From the cell containing the given text, extract its center point as (x, y) coordinate. 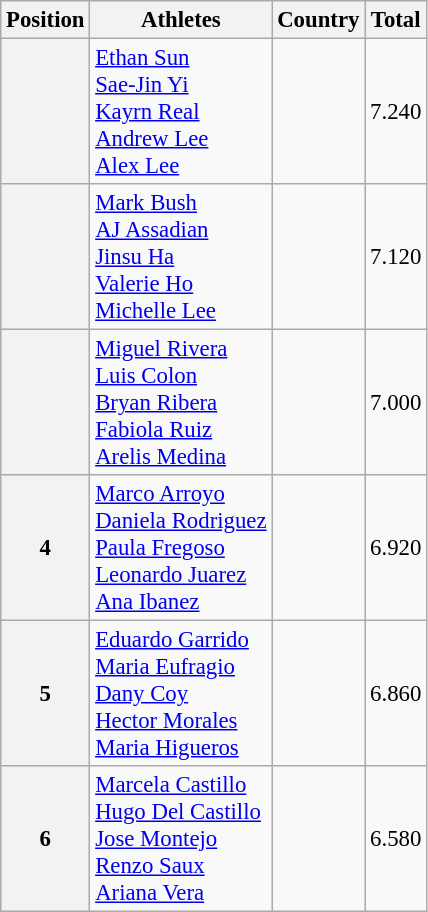
Ethan SunSae-Jin YiKayrn RealAndrew LeeAlex Lee (181, 112)
6.580 (396, 839)
7.240 (396, 112)
Miguel RiveraLuis ColonBryan RiberaFabiola RuizArelis Medina (181, 403)
Athletes (181, 20)
Mark BushAJ AssadianJinsu HaValerie HoMichelle Lee (181, 257)
6.920 (396, 548)
Marco ArroyoDaniela RodriguezPaula FregosoLeonardo JuarezAna Ibanez (181, 548)
Country (318, 20)
Total (396, 20)
5 (46, 694)
6 (46, 839)
7.000 (396, 403)
Position (46, 20)
4 (46, 548)
Eduardo GarridoMaria EufragioDany CoyHector MoralesMaria Higueros (181, 694)
Marcela CastilloHugo Del CastilloJose MontejoRenzo SauxAriana Vera (181, 839)
7.120 (396, 257)
6.860 (396, 694)
